Provide the (X, Y) coordinate of the cell's center where the given text is located.  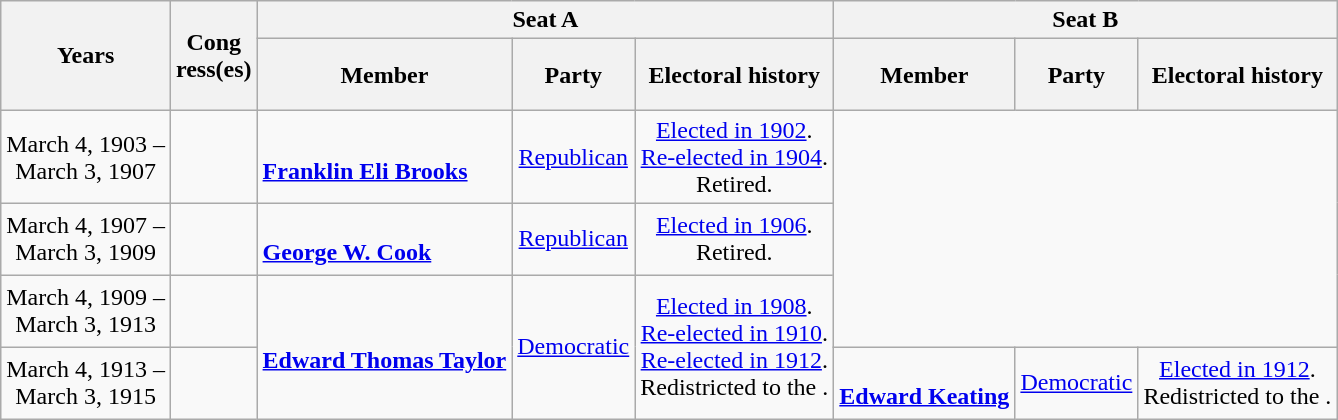
Elected in 1902.Re-elected in 1904.Retired. (734, 157)
March 4, 1913 –March 3, 1915 (86, 383)
George W. Cook (384, 239)
Elected in 1912.Redistricted to the . (1238, 383)
Edward Keating (924, 383)
Seat B (1086, 20)
Seat A (546, 20)
March 4, 1903 –March 3, 1907 (86, 157)
Edward Thomas Taylor (384, 347)
Congress(es) (214, 56)
March 4, 1907 –March 3, 1909 (86, 239)
Elected in 1908.Re-elected in 1910.Re-elected in 1912.Redistricted to the . (734, 347)
Franklin Eli Brooks (384, 157)
Years (86, 56)
March 4, 1909 –March 3, 1913 (86, 311)
Elected in 1906.Retired. (734, 239)
